For the text-containing cell, return its midpoint in [x, y] coordinate format. 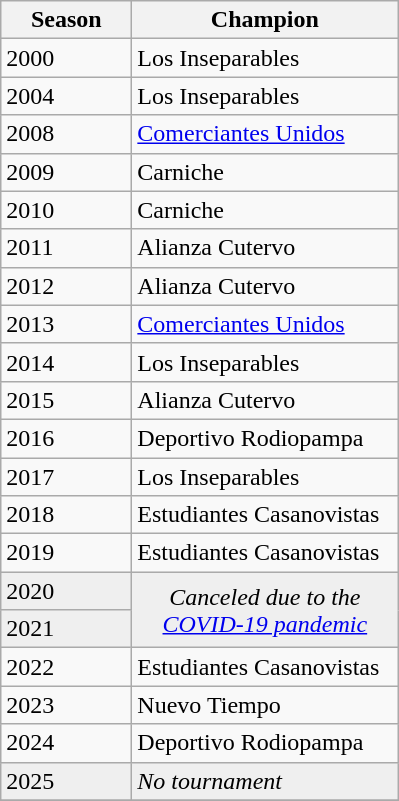
2021 [66, 629]
2009 [66, 172]
2022 [66, 667]
Champion [265, 20]
2008 [66, 134]
2024 [66, 743]
2000 [66, 58]
2023 [66, 705]
2011 [66, 248]
Nuevo Tiempo [265, 705]
2004 [66, 96]
2017 [66, 477]
2013 [66, 324]
Season [66, 20]
2020 [66, 591]
2015 [66, 400]
2019 [66, 553]
2016 [66, 438]
2014 [66, 362]
2010 [66, 210]
2012 [66, 286]
2018 [66, 515]
2025 [66, 781]
No tournament [265, 781]
Canceled due to the COVID-19 pandemic [265, 610]
